Identify which cell holds the provided text, then report its [x, y] central coordinate. 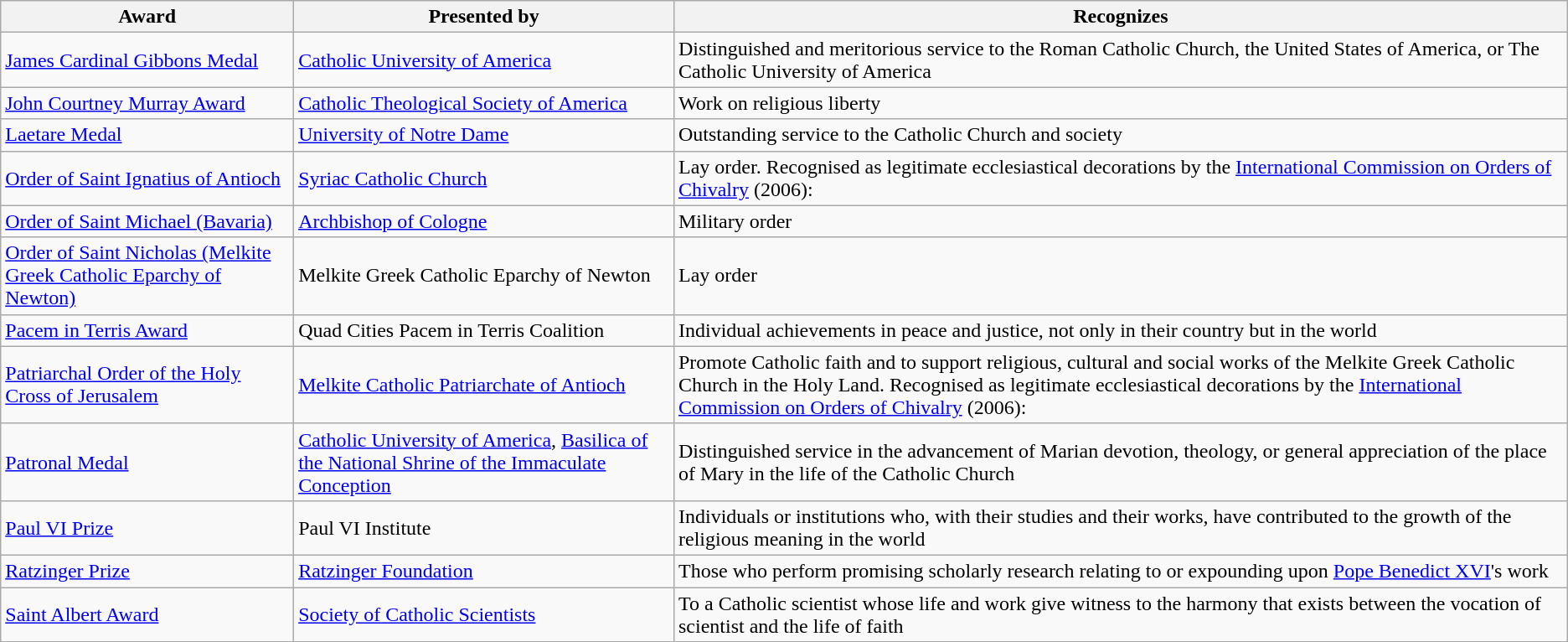
Ratzinger Prize [147, 571]
Ratzinger Foundation [484, 571]
Catholic University of America [484, 60]
Individual achievements in peace and justice, not only in their country but in the world [1121, 330]
Patriarchal Order of the Holy Cross of Jerusalem [147, 385]
Laetare Medal [147, 135]
Quad Cities Pacem in Terris Coalition [484, 330]
Melkite Greek Catholic Eparchy of Newton [484, 276]
Archbishop of Cologne [484, 221]
Award [147, 17]
Those who perform promising scholarly research relating to or expounding upon Pope Benedict XVI's work [1121, 571]
Syriac Catholic Church [484, 178]
University of Notre Dame [484, 135]
Pacem in Terris Award [147, 330]
Military order [1121, 221]
Order of Saint Michael (Bavaria) [147, 221]
Presented by [484, 17]
James Cardinal Gibbons Medal [147, 60]
Catholic University of America, Basilica of the National Shrine of the Immaculate Conception [484, 462]
Work on religious liberty [1121, 103]
To a Catholic scientist whose life and work give witness to the harmony that exists between the vocation of scientist and the life of faith [1121, 614]
Paul VI Institute [484, 528]
Order of Saint Nicholas (Melkite Greek Catholic Eparchy of Newton) [147, 276]
Outstanding service to the Catholic Church and society [1121, 135]
Catholic Theological Society of America [484, 103]
Patronal Medal [147, 462]
Lay order. Recognised as legitimate ecclesiastical decorations by the International Commission on Orders of Chivalry (2006): [1121, 178]
Individuals or institutions who, with their studies and their works, have contributed to the growth of the religious meaning in the world [1121, 528]
Order of Saint Ignatius of Antioch [147, 178]
Paul VI Prize [147, 528]
Distinguished and meritorious service to the Roman Catholic Church, the United States of America, or The Catholic University of America [1121, 60]
Lay order [1121, 276]
Society of Catholic Scientists [484, 614]
John Courtney Murray Award [147, 103]
Saint Albert Award [147, 614]
Melkite Catholic Patriarchate of Antioch [484, 385]
Recognizes [1121, 17]
